Identify which cell holds the provided text, then report its (X, Y) central coordinate. 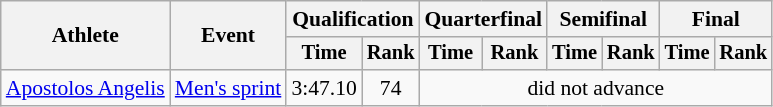
Athlete (86, 36)
did not advance (596, 88)
Men's sprint (228, 88)
Apostolos Angelis (86, 88)
Qualification (352, 19)
Quarterfinal (483, 19)
3:47.10 (324, 88)
Event (228, 36)
Semifinal (603, 19)
Final (716, 19)
74 (391, 88)
